Search for the cell housing the specified text and yield its (X, Y) center coordinate. 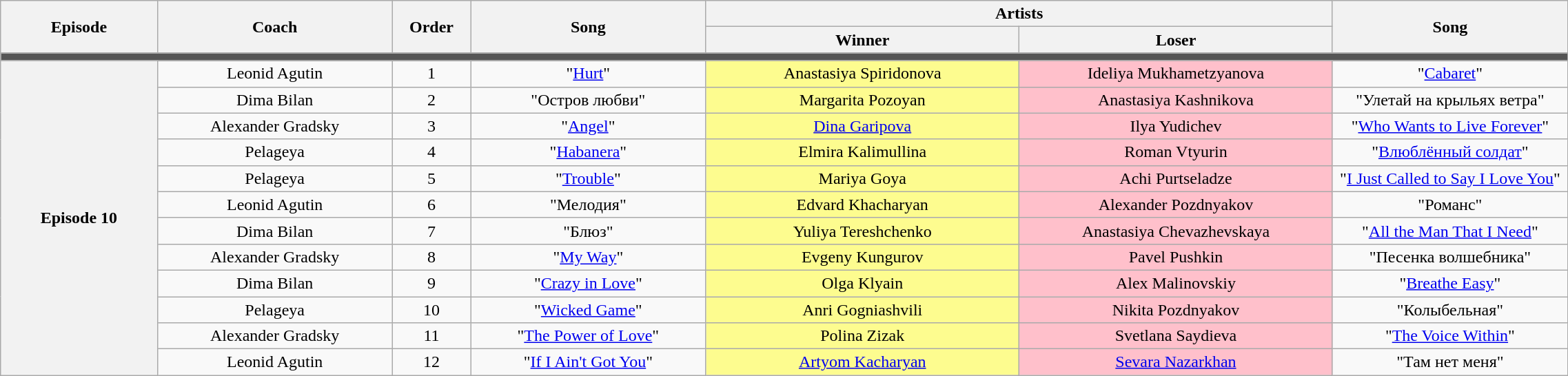
"If I Ain't Got You" (589, 362)
"Колыбельная" (1450, 309)
Margarita Pozoyan (863, 100)
Nikita Pozdnyakov (1176, 309)
Episode (79, 27)
Mariya Goya (863, 178)
Polina Zizak (863, 336)
Loser (1176, 40)
"Hurt" (589, 74)
Pavel Pushkin (1176, 257)
5 (431, 178)
Anastasiya Chevazhevskaya (1176, 231)
Alex Malinovskiy (1176, 283)
Elmira Kalimullina (863, 152)
Edvard Khacharyan (863, 205)
Order (431, 27)
Alexander Pozdnyakov (1176, 205)
"My Way" (589, 257)
"Песенка волшебника" (1450, 257)
Ideliya Mukhametzyanova (1176, 74)
11 (431, 336)
Yuliya Tereshchenko (863, 231)
Anri Gogniashvili (863, 309)
12 (431, 362)
Artists (1019, 14)
"Habanera" (589, 152)
"Angel" (589, 126)
4 (431, 152)
Anastasiya Kashnikova (1176, 100)
"Crazy in Love" (589, 283)
"All the Man That I Need" (1450, 231)
Artyom Kacharyan (863, 362)
"The Voice Within" (1450, 336)
Dina Garipova (863, 126)
Winner (863, 40)
9 (431, 283)
"Wicked Game" (589, 309)
Episode 10 (79, 218)
6 (431, 205)
3 (431, 126)
"Who Wants to Live Forever" (1450, 126)
Roman Vtyurin (1176, 152)
7 (431, 231)
"Мелодия" (589, 205)
2 (431, 100)
"Там нет меня" (1450, 362)
Svetlana Saydieva (1176, 336)
Coach (274, 27)
Olga Klyain (863, 283)
Sevara Nazarkhan (1176, 362)
"The Power of Love" (589, 336)
"Breathe Easy" (1450, 283)
"Cabaret" (1450, 74)
Achi Purtseladze (1176, 178)
"Улетай на крыльях ветра" (1450, 100)
"Влюблённый солдат" (1450, 152)
10 (431, 309)
1 (431, 74)
"Trouble" (589, 178)
Anastasiya Spiridonova (863, 74)
"Блюз" (589, 231)
"Романс" (1450, 205)
Evgeny Kungurov (863, 257)
Ilya Yudichev (1176, 126)
"I Just Called to Say I Love You" (1450, 178)
8 (431, 257)
"Остров любви" (589, 100)
